Pinpoint the cell where the given text exists, returning its [X, Y] midpoint coordinate. 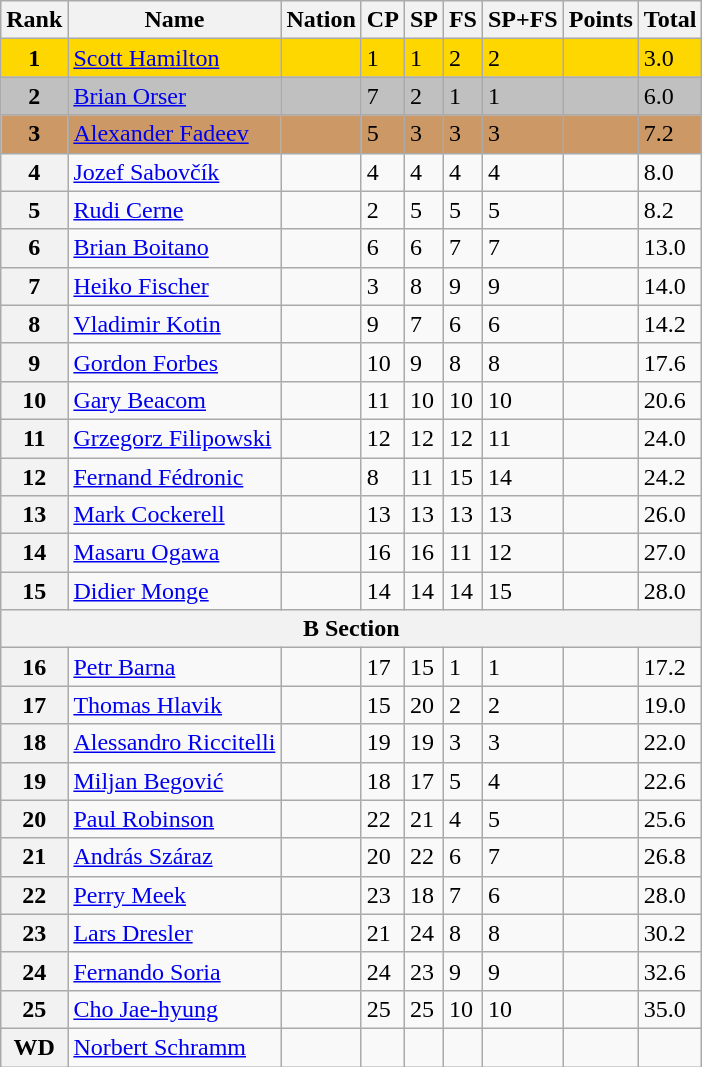
Heiko Fischer [174, 286]
B Section [352, 629]
Jozef Sabovčík [174, 172]
Petr Barna [174, 667]
26.8 [670, 857]
24.2 [670, 477]
Total [670, 20]
8.2 [670, 210]
19.0 [670, 705]
FS [462, 20]
Vladimir Kotin [174, 324]
SP [424, 20]
Norbert Schramm [174, 1047]
Scott Hamilton [174, 58]
7.2 [670, 134]
Brian Orser [174, 96]
13.0 [670, 248]
27.0 [670, 553]
Perry Meek [174, 895]
András Száraz [174, 857]
WD [34, 1047]
CP [382, 20]
3.0 [670, 58]
Lars Dresler [174, 933]
14.0 [670, 286]
22.0 [670, 743]
Nation [321, 20]
6.0 [670, 96]
Gary Beacom [174, 400]
Cho Jae-hyung [174, 1009]
20.6 [670, 400]
14.2 [670, 324]
35.0 [670, 1009]
SP+FS [522, 20]
17.2 [670, 667]
Miljan Begović [174, 781]
Masaru Ogawa [174, 553]
Fernando Soria [174, 971]
Didier Monge [174, 591]
17.6 [670, 362]
32.6 [670, 971]
Alexander Fadeev [174, 134]
Mark Cockerell [174, 515]
Rank [34, 20]
Grzegorz Filipowski [174, 438]
22.6 [670, 781]
30.2 [670, 933]
8.0 [670, 172]
25.6 [670, 819]
Paul Robinson [174, 819]
24.0 [670, 438]
Rudi Cerne [174, 210]
26.0 [670, 515]
Thomas Hlavik [174, 705]
Brian Boitano [174, 248]
Alessandro Riccitelli [174, 743]
Gordon Forbes [174, 362]
Points [600, 20]
Fernand Fédronic [174, 477]
Name [174, 20]
